Output the [x, y] coordinate of the center of the cell containing the given text.  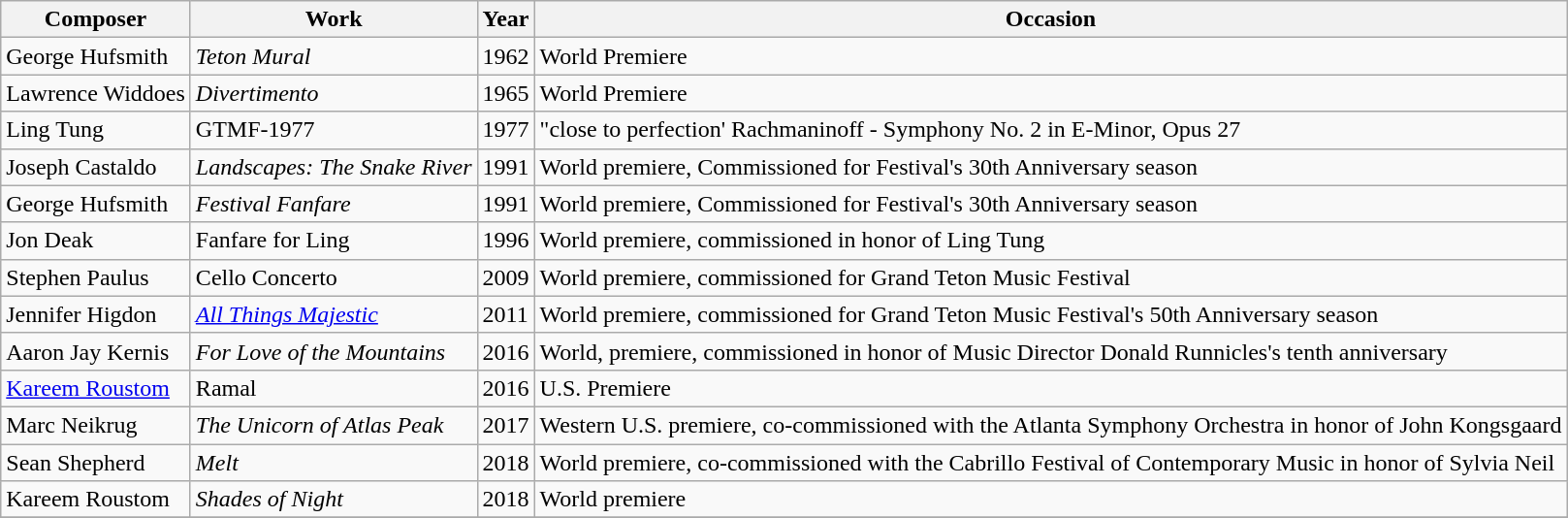
Ramal [334, 388]
1996 [506, 241]
World premiere, co-commissioned with the Cabrillo Festival of Contemporary Music in honor of Sylvia Neil [1051, 463]
U.S. Premiere [1051, 388]
All Things Majestic [334, 314]
Stephen Paulus [96, 277]
Fanfare for Ling [334, 241]
World, premiere, commissioned in honor of Music Director Donald Runnicles's tenth anniversary [1051, 351]
2011 [506, 314]
World premiere [1051, 500]
2017 [506, 425]
"close to perfection' Rachmaninoff - Symphony No. 2 in E-Minor, Opus 27 [1051, 130]
1965 [506, 93]
The Unicorn of Atlas Peak [334, 425]
Work [334, 19]
Jennifer Higdon [96, 314]
Aaron Jay Kernis [96, 351]
World premiere, commissioned in honor of Ling Tung [1051, 241]
Composer [96, 19]
GTMF-1977 [334, 130]
Ling Tung [96, 130]
Cello Concerto [334, 277]
Western U.S. premiere, co-commissioned with the Atlanta Symphony Orchestra in honor of John Kongsgaard [1051, 425]
Divertimento [334, 93]
1962 [506, 56]
Landscapes: The Snake River [334, 167]
Sean Shepherd [96, 463]
Joseph Castaldo [96, 167]
Marc Neikrug [96, 425]
Festival Fanfare [334, 204]
Lawrence Widdoes [96, 93]
1977 [506, 130]
Melt [334, 463]
Shades of Night [334, 500]
Jon Deak [96, 241]
Teton Mural [334, 56]
World premiere, commissioned for Grand Teton Music Festival [1051, 277]
2009 [506, 277]
Year [506, 19]
Occasion [1051, 19]
World premiere, commissioned for Grand Teton Music Festival's 50th Anniversary season [1051, 314]
For Love of the Mountains [334, 351]
